From the cell containing the given text, extract its center point as [X, Y] coordinate. 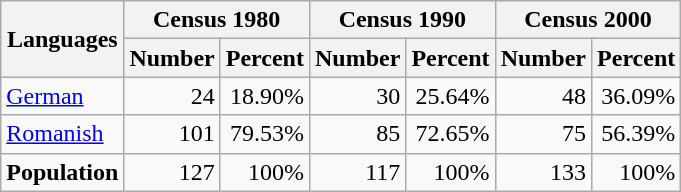
18.90% [264, 96]
30 [357, 96]
72.65% [450, 134]
79.53% [264, 134]
56.39% [636, 134]
Population [62, 172]
75 [543, 134]
Romanish [62, 134]
Census 1990 [402, 20]
Census 1980 [217, 20]
36.09% [636, 96]
101 [172, 134]
117 [357, 172]
25.64% [450, 96]
133 [543, 172]
Languages [62, 39]
24 [172, 96]
48 [543, 96]
Census 2000 [588, 20]
85 [357, 134]
127 [172, 172]
German [62, 96]
